From the cell containing the given text, extract its center point as (x, y) coordinate. 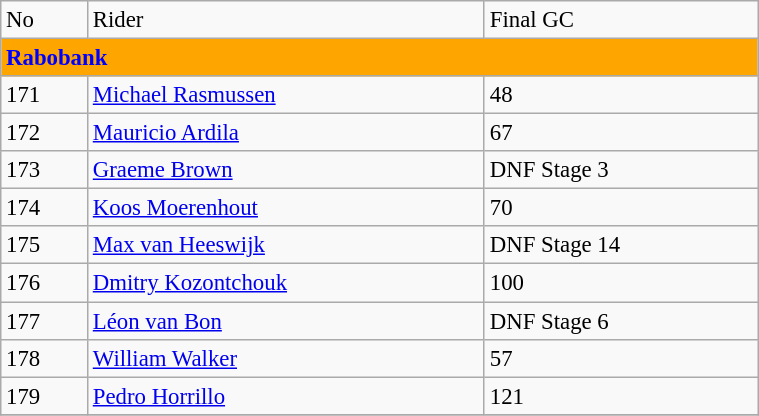
174 (44, 208)
100 (620, 283)
Max van Heeswijk (286, 245)
175 (44, 245)
William Walker (286, 358)
DNF Stage 14 (620, 245)
171 (44, 95)
172 (44, 133)
Graeme Brown (286, 170)
67 (620, 133)
176 (44, 283)
Rabobank (380, 58)
57 (620, 358)
70 (620, 208)
No (44, 20)
179 (44, 396)
Dmitry Kozontchouk (286, 283)
178 (44, 358)
48 (620, 95)
DNF Stage 6 (620, 321)
DNF Stage 3 (620, 170)
Mauricio Ardila (286, 133)
173 (44, 170)
Rider (286, 20)
Koos Moerenhout (286, 208)
Final GC (620, 20)
177 (44, 321)
Léon van Bon (286, 321)
Pedro Horrillo (286, 396)
121 (620, 396)
Michael Rasmussen (286, 95)
